Detect which cell encompasses the target text, then output its [X, Y] center coordinate. 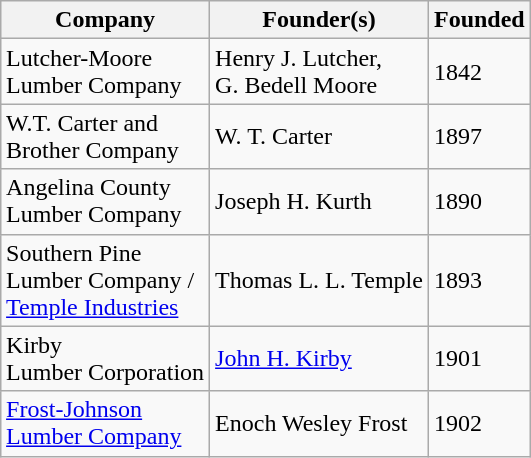
Thomas L. L. Temple [320, 280]
Southern PineLumber Company /Temple Industries [106, 280]
John H. Kirby [320, 358]
Lutcher-MooreLumber Company [106, 72]
1842 [479, 72]
1902 [479, 424]
1890 [479, 202]
W.T. Carter andBrother Company [106, 136]
Company [106, 20]
1901 [479, 358]
W. T. Carter [320, 136]
Joseph H. Kurth [320, 202]
Enoch Wesley Frost [320, 424]
1897 [479, 136]
KirbyLumber Corporation [106, 358]
Founded [479, 20]
1893 [479, 280]
Founder(s) [320, 20]
Henry J. Lutcher,G. Bedell Moore [320, 72]
Angelina CountyLumber Company [106, 202]
Frost-JohnsonLumber Company [106, 424]
